For the text-containing cell, return its midpoint in [X, Y] coordinate format. 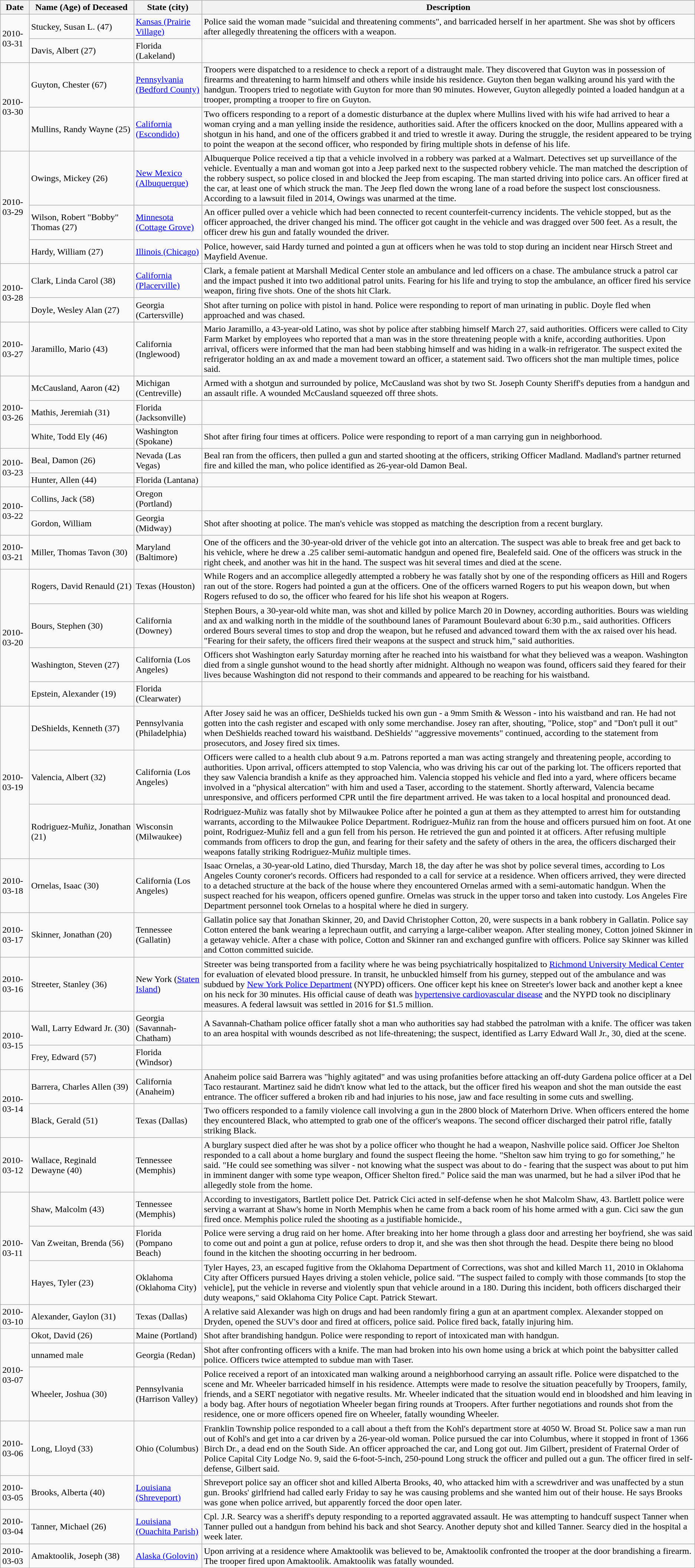
2010-03-18 [15, 886]
2010-03-19 [15, 782]
Name (Age) of Deceased [81, 7]
2010-03-04 [15, 1526]
Okot, David (26) [81, 1336]
California (Escondido) [168, 129]
Illinois (Chicago) [168, 252]
Alaska (Golovin) [168, 1556]
2010-03-11 [15, 1248]
Barrera, Charles Allen (39) [81, 1087]
Amaktoolik, Joseph (38) [81, 1556]
Oklahoma (Oklahoma City) [168, 1283]
Clark, Linda Carol (38) [81, 281]
Hardy, William (27) [81, 252]
Streeter, Stanley (36) [81, 984]
Wallace, Reginald Dewayne (40) [81, 1165]
Louisiana (Shreveport) [168, 1492]
Tanner, Michael (26) [81, 1526]
2010-03-28 [15, 292]
Shot after brandishing handgun. Police were responding to report of intoxicated man with handgun. [448, 1336]
New Mexico (Albuquerque) [168, 178]
Mathis, Jeremiah (31) [81, 412]
Louisiana (Ouachita Parish) [168, 1526]
California (Anaheim) [168, 1087]
Georgia (Midway) [168, 523]
New York (Staten Island) [168, 984]
2010-03-20 [15, 638]
2010-03-31 [15, 39]
Davis, Albert (27) [81, 50]
Oregon (Portland) [168, 499]
2010-03-29 [15, 207]
2010-03-23 [15, 468]
2010-03-10 [15, 1317]
2010-03-22 [15, 511]
Florida (Pompano Beach) [168, 1243]
Pennsylvania (Bedford County) [168, 85]
DeShields, Kenneth (37) [81, 728]
Pennsylvania (Harrison Valley) [168, 1394]
California (Downey) [168, 626]
Beal, Damon (26) [81, 461]
California (Placerville) [168, 281]
Florida (Lakeland) [168, 50]
2010-03-26 [15, 412]
Michigan (Centreville) [168, 388]
2010-03-27 [15, 349]
Kansas (Prairie Village) [168, 27]
Shot after firing four times at officers. Police were responding to report of a man carrying gun in neighborhood. [448, 436]
Epstein, Alexander (19) [81, 694]
Georgia (Savannah-Chatham) [168, 1028]
Miller, Thomas Tavon (30) [81, 552]
2010-03-14 [15, 1104]
Shaw, Malcolm (43) [81, 1209]
Owings, Mickey (26) [81, 178]
Rogers, David Renauld (21) [81, 586]
Minnesota (Cottage Grove) [168, 222]
Georgia (Cartersville) [168, 310]
2010-03-06 [15, 1448]
Ohio (Columbus) [168, 1448]
California (Inglewood) [168, 349]
Wheeler, Joshua (30) [81, 1394]
2010-03-15 [15, 1041]
Jaramillo, Mario (43) [81, 349]
Stuckey, Susan L. (47) [81, 27]
Doyle, Wesley Alan (27) [81, 310]
unnamed male [81, 1355]
Florida (Lantana) [168, 480]
Van Zweitan, Brenda (56) [81, 1243]
Nevada (Las Vegas) [168, 461]
Collins, Jack (58) [81, 499]
Washington, Steven (27) [81, 665]
Tennessee (Gallatin) [168, 934]
Mullins, Randy Wayne (25) [81, 129]
Wall, Larry Edward Jr. (30) [81, 1028]
McCausland, Aaron (42) [81, 388]
2010-03-05 [15, 1492]
2010-03-03 [15, 1556]
Maine (Portland) [168, 1336]
Police, however, said Hardy turned and pointed a gun at officers when he was told to stop during an incident near Hirsch Street and Mayfield Avenue. [448, 252]
Guyton, Chester (67) [81, 85]
Georgia (Redan) [168, 1355]
2010-03-21 [15, 552]
Hayes, Tyler (23) [81, 1283]
2010-03-30 [15, 107]
Washington (Spokane) [168, 436]
Skinner, Jonathan (20) [81, 934]
2010-03-07 [15, 1375]
2010-03-16 [15, 984]
Black, Gerald (51) [81, 1121]
Ornelas, Isaac (30) [81, 886]
Bours, Stephen (30) [81, 626]
Rodriguez-Muñiz, Jonathan (21) [81, 831]
Valencia, Albert (32) [81, 777]
Date [15, 7]
Wilson, Robert "Bobby" Thomas (27) [81, 222]
White, Todd Ely (46) [81, 436]
Wisconsin (Milwaukee) [168, 831]
2010-03-12 [15, 1165]
Texas (Houston) [168, 586]
Gordon, William [81, 523]
Description [448, 7]
Shot after shooting at police. The man's vehicle was stopped as matching the description from a recent burglary. [448, 523]
Hunter, Allen (44) [81, 480]
State (city) [168, 7]
Alexander, Gaylon (31) [81, 1317]
Long, Lloyd (33) [81, 1448]
Florida (Windsor) [168, 1058]
Frey, Edward (57) [81, 1058]
Brooks, Alberta (40) [81, 1492]
Florida (Jacksonville) [168, 412]
Pennsylvania (Philadelphia) [168, 728]
Maryland (Baltimore) [168, 552]
Florida (Clearwater) [168, 694]
2010-03-17 [15, 934]
